Extract the (X, Y) coordinate from the center of the cell holding the provided text.  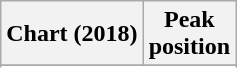
Chart (2018) (72, 34)
Peakposition (189, 34)
